Locate the cell with the specified text and output its [x, y] center coordinate. 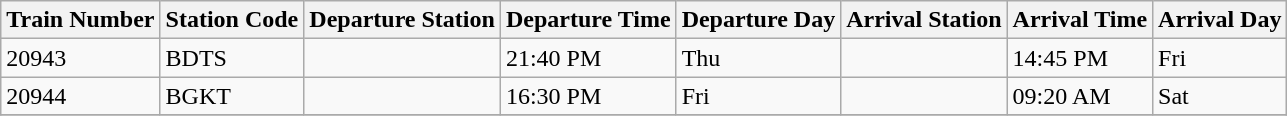
21:40 PM [588, 58]
BDTS [232, 58]
Departure Station [402, 20]
Departure Day [758, 20]
BGKT [232, 96]
Arrival Day [1220, 20]
14:45 PM [1080, 58]
16:30 PM [588, 96]
Arrival Time [1080, 20]
Arrival Station [924, 20]
20943 [80, 58]
Train Number [80, 20]
Sat [1220, 96]
09:20 AM [1080, 96]
Station Code [232, 20]
20944 [80, 96]
Departure Time [588, 20]
Thu [758, 58]
